Find where the given text appears and provide that cell's center as [X, Y] coordinate. 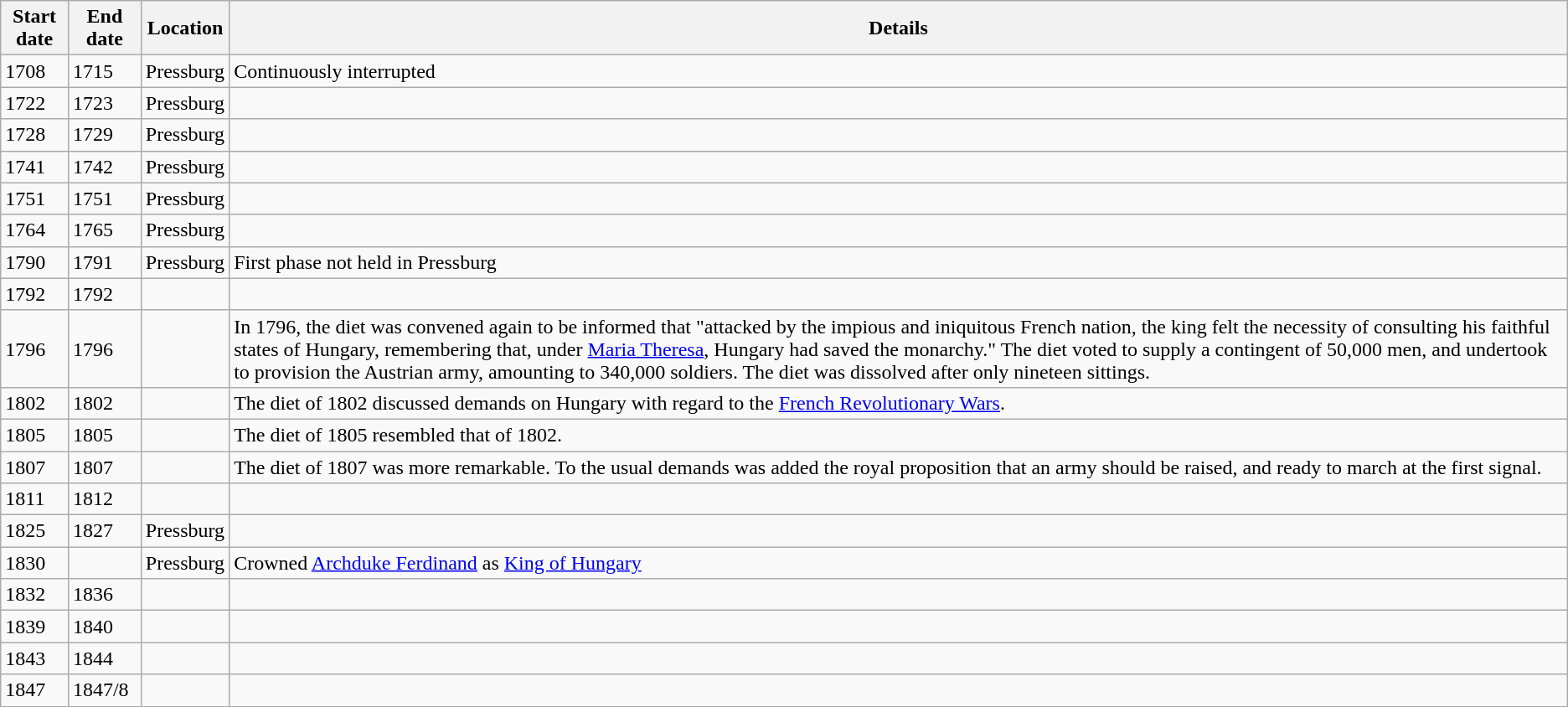
1729 [104, 135]
1764 [35, 230]
1790 [35, 262]
1708 [35, 71]
1723 [104, 103]
Start date [35, 28]
The diet of 1805 resembled that of 1802. [899, 435]
1847/8 [104, 690]
1839 [35, 627]
1742 [104, 167]
1728 [35, 135]
1812 [104, 499]
Location [184, 28]
First phase not held in Pressburg [899, 262]
1827 [104, 531]
1722 [35, 103]
1843 [35, 658]
1847 [35, 690]
Details [899, 28]
1811 [35, 499]
1836 [104, 595]
Crowned Archduke Ferdinand as King of Hungary [899, 563]
Continuously interrupted [899, 71]
1840 [104, 627]
The diet of 1802 discussed demands on Hungary with regard to the French Revolutionary Wars. [899, 403]
1844 [104, 658]
1825 [35, 531]
1832 [35, 595]
1741 [35, 167]
1791 [104, 262]
1765 [104, 230]
End date [104, 28]
1715 [104, 71]
1830 [35, 563]
